From the cell containing the given text, extract its center point as [x, y] coordinate. 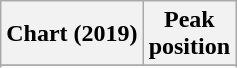
Peakposition [189, 34]
Chart (2019) [72, 34]
